Capture the cell that displays the provided text and extract its [x, y] central coordinate. 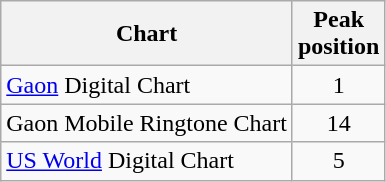
14 [338, 123]
Chart [147, 34]
Peakposition [338, 34]
US World Digital Chart [147, 161]
5 [338, 161]
Gaon Digital Chart [147, 85]
1 [338, 85]
Gaon Mobile Ringtone Chart [147, 123]
